Extract the [x, y] coordinate from the center of the cell holding the provided text.  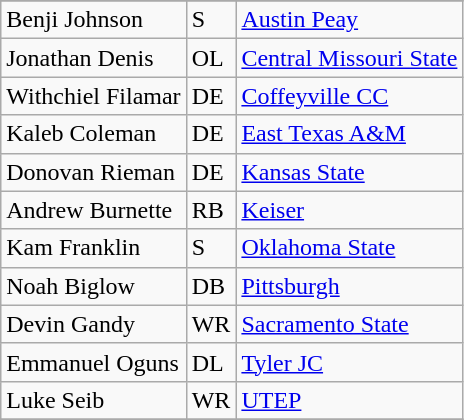
RB [211, 210]
Austin Peay [350, 20]
Devin Gandy [94, 324]
Kansas State [350, 172]
Andrew Burnette [94, 210]
Jonathan Denis [94, 58]
Coffeyville CC [350, 96]
Luke Seib [94, 400]
OL [211, 58]
Noah Biglow [94, 286]
Pittsburgh [350, 286]
East Texas A&M [350, 134]
Donovan Rieman [94, 172]
DL [211, 362]
UTEP [350, 400]
Keiser [350, 210]
Kam Franklin [94, 248]
Central Missouri State [350, 58]
Benji Johnson [94, 20]
Kaleb Coleman [94, 134]
DB [211, 286]
Oklahoma State [350, 248]
Withchiel Filamar [94, 96]
Emmanuel Oguns [94, 362]
Sacramento State [350, 324]
Tyler JC [350, 362]
